Detect which cell encompasses the target text, then output its [X, Y] center coordinate. 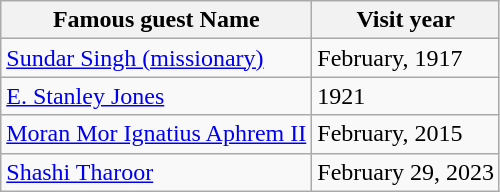
E. Stanley Jones [156, 96]
Visit year [406, 20]
February, 2015 [406, 134]
February, 1917 [406, 58]
Shashi Tharoor [156, 172]
Sundar Singh (missionary) [156, 58]
Moran Mor Ignatius Aphrem II [156, 134]
February 29, 2023 [406, 172]
Famous guest Name [156, 20]
1921 [406, 96]
